Return (X, Y) of the center of cell containing provided text 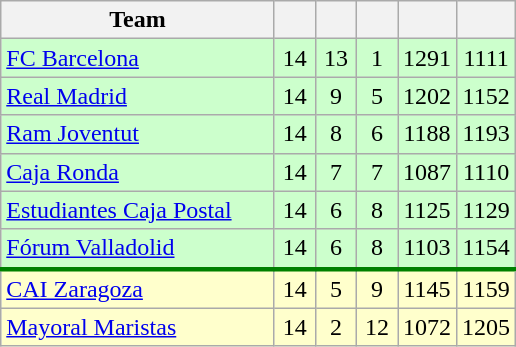
1202 (428, 96)
1072 (428, 327)
1159 (486, 289)
1129 (486, 210)
Estudiantes Caja Postal (138, 210)
1291 (428, 58)
13 (336, 58)
CAI Zaragoza (138, 289)
1205 (486, 327)
Fórum Valladolid (138, 249)
1103 (428, 249)
Ram Joventut (138, 134)
Caja Ronda (138, 172)
Team (138, 20)
1111 (486, 58)
Mayoral Maristas (138, 327)
1154 (486, 249)
1 (376, 58)
1110 (486, 172)
1087 (428, 172)
2 (336, 327)
1188 (428, 134)
1193 (486, 134)
12 (376, 327)
1152 (486, 96)
1125 (428, 210)
FC Barcelona (138, 58)
1145 (428, 289)
Real Madrid (138, 96)
